Determine the [x, y] coordinate at the center of the cell enclosing the given text.  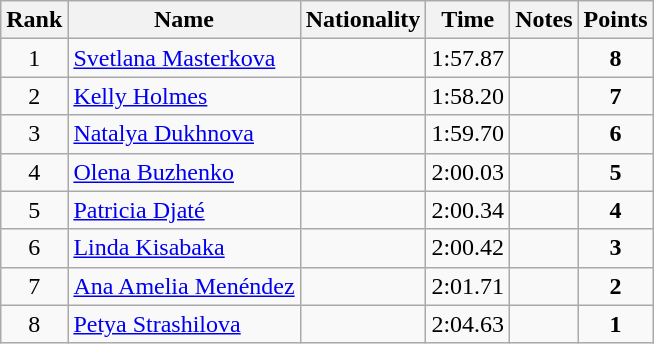
Time [468, 20]
2:00.34 [468, 210]
1:59.70 [468, 134]
Petya Strashilova [184, 324]
1:58.20 [468, 96]
Patricia Djaté [184, 210]
Kelly Holmes [184, 96]
Notes [544, 20]
1:57.87 [468, 58]
2:04.63 [468, 324]
Points [616, 20]
2:00.03 [468, 172]
2:01.71 [468, 286]
2:00.42 [468, 248]
Ana Amelia Menéndez [184, 286]
Name [184, 20]
Natalya Dukhnova [184, 134]
Nationality [363, 20]
Olena Buzhenko [184, 172]
Rank [34, 20]
Svetlana Masterkova [184, 58]
Linda Kisabaka [184, 248]
